Detect which cell encompasses the target text, then output its (X, Y) center coordinate. 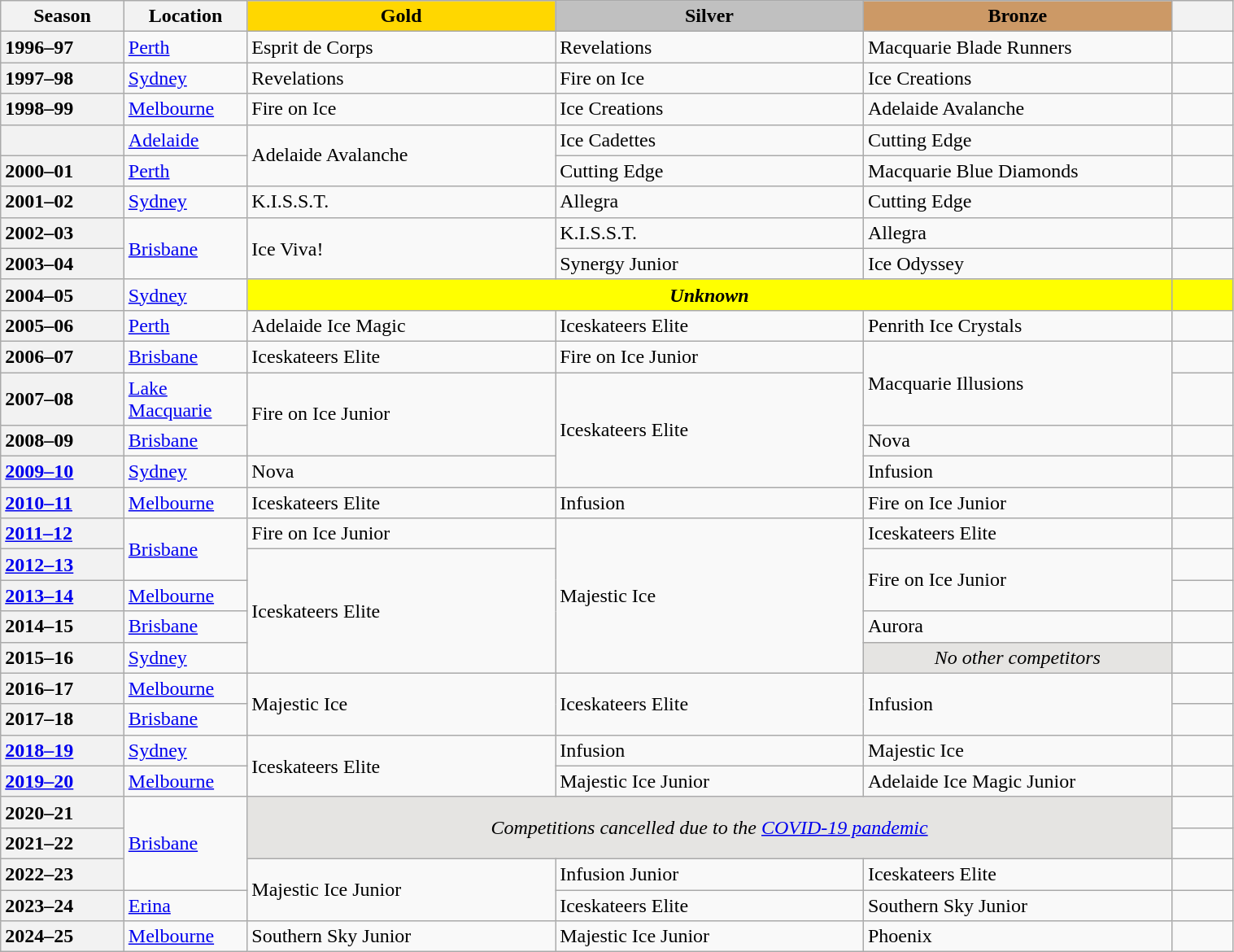
2024–25 (63, 937)
2010–11 (63, 503)
Gold (402, 16)
Erina (185, 906)
2009–10 (63, 472)
2012–13 (63, 565)
Lake Macquarie (185, 399)
Ice Viva! (402, 248)
2011–12 (63, 534)
Esprit de Corps (402, 47)
2014–15 (63, 627)
2018–19 (63, 750)
2008–09 (63, 441)
Competitions cancelled due to the COVID-19 pandemic (709, 828)
Macquarie Illusions (1017, 382)
Unknown (709, 295)
2021–22 (63, 843)
Ice Cadettes (709, 140)
Infusion Junior (709, 874)
2019–20 (63, 781)
Macquarie Blue Diamonds (1017, 171)
Synergy Junior (709, 264)
2006–07 (63, 356)
Bronze (1017, 16)
Phoenix (1017, 937)
2020–21 (63, 812)
2003–04 (63, 264)
Adelaide (185, 140)
Penrith Ice Crystals (1017, 325)
2017–18 (63, 719)
Season (63, 16)
2000–01 (63, 171)
Adelaide Ice Magic Junior (1017, 781)
Aurora (1017, 627)
2002–03 (63, 233)
1996–97 (63, 47)
1998–99 (63, 109)
Macquarie Blade Runners (1017, 47)
Ice Odyssey (1017, 264)
Adelaide Ice Magic (402, 325)
2007–08 (63, 399)
2022–23 (63, 874)
2004–05 (63, 295)
2015–16 (63, 657)
2005–06 (63, 325)
2001–02 (63, 202)
Location (185, 16)
2016–17 (63, 688)
2013–14 (63, 596)
2023–24 (63, 906)
No other competitors (1017, 657)
Silver (709, 16)
1997–98 (63, 78)
